Detect which cell encompasses the target text, then output its (x, y) center coordinate. 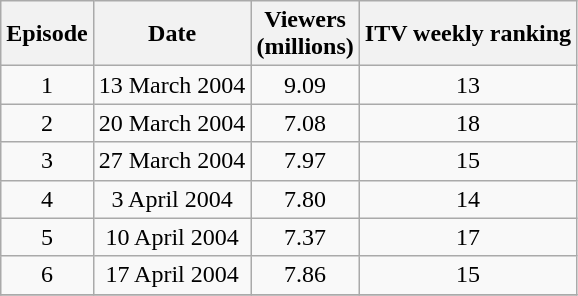
9.09 (305, 85)
13 March 2004 (172, 85)
Date (172, 34)
3 April 2004 (172, 199)
2 (47, 123)
7.37 (305, 237)
13 (468, 85)
5 (47, 237)
Episode (47, 34)
7.80 (305, 199)
17 April 2004 (172, 275)
Viewers(millions) (305, 34)
18 (468, 123)
20 March 2004 (172, 123)
ITV weekly ranking (468, 34)
17 (468, 237)
10 April 2004 (172, 237)
3 (47, 161)
7.97 (305, 161)
7.86 (305, 275)
14 (468, 199)
1 (47, 85)
4 (47, 199)
6 (47, 275)
7.08 (305, 123)
27 March 2004 (172, 161)
